Pinpoint the cell where the given text exists, returning its (x, y) midpoint coordinate. 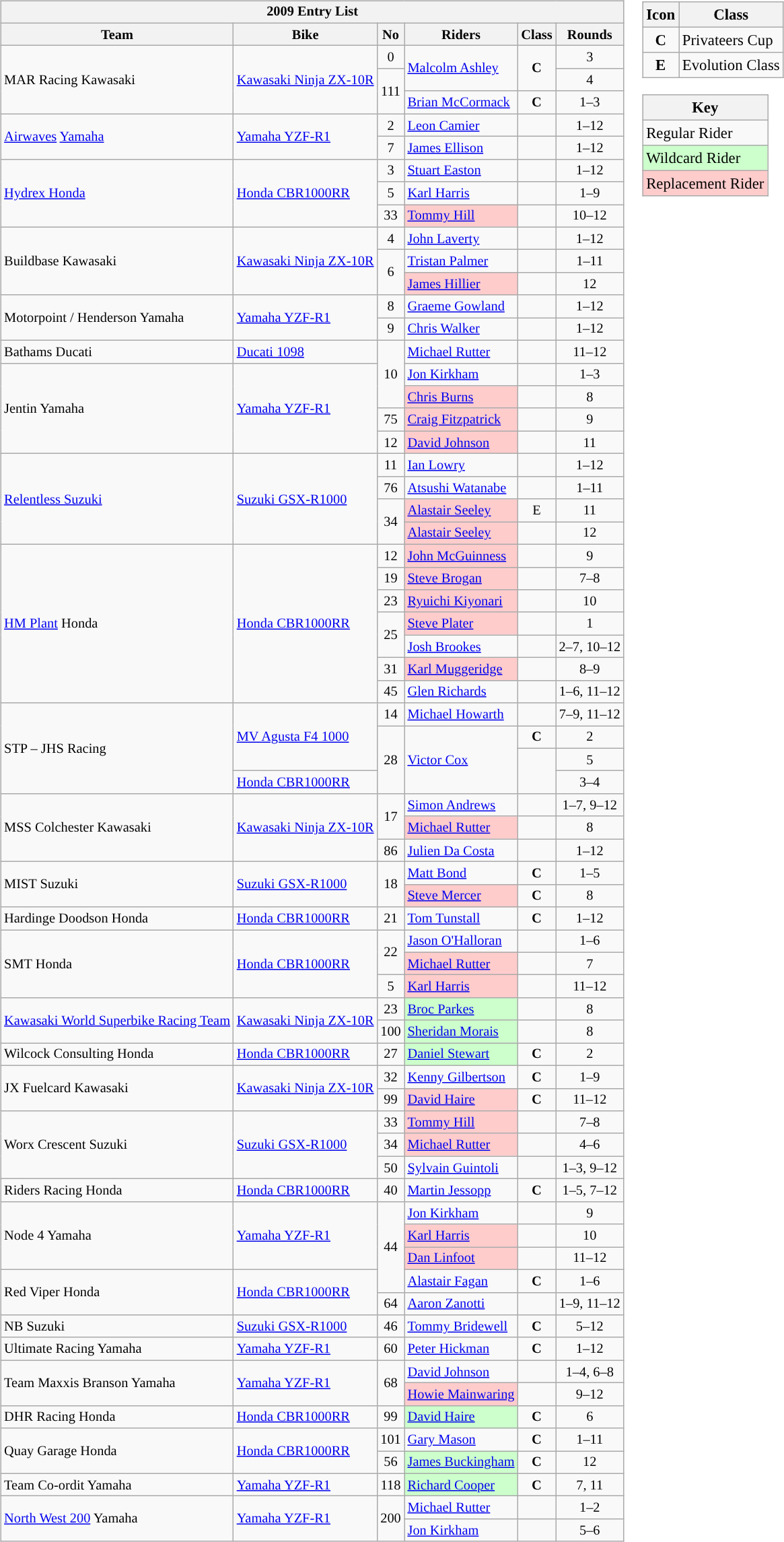
1–5, 7–12 (590, 1191)
JX Fuelcard Kawasaki (117, 1088)
Ian Lowry (462, 465)
Tristan Palmer (462, 261)
Jason O'Halloran (462, 941)
Worx Crescent Suzuki (117, 1145)
Privateers Cup (731, 40)
64 (390, 1304)
Chris Burns (462, 397)
14 (390, 714)
Wilcock Consulting Honda (117, 1054)
28 (390, 760)
Key (705, 107)
60 (390, 1349)
1–9, 11–12 (590, 1304)
7–9, 11–12 (590, 714)
Rounds (590, 34)
68 (390, 1383)
111 (390, 92)
Brian McCormack (462, 102)
75 (390, 420)
Malcolm Ashley (462, 69)
NB Suzuki (117, 1327)
40 (390, 1191)
HM Plant Honda (117, 624)
Steve Plater (462, 624)
44 (390, 1247)
John Laverty (462, 238)
Steve Brogan (462, 578)
Bike (306, 34)
Tommy Bridewell (462, 1327)
2–7, 10–12 (590, 646)
1–3, 9–12 (590, 1168)
200 (390, 1519)
3–4 (590, 782)
101 (390, 1440)
Hydrex Honda (117, 193)
Riders Racing Honda (117, 1191)
10–12 (590, 216)
46 (390, 1327)
Craig Fitzpatrick (462, 420)
Atsushi Watanabe (462, 488)
0 (390, 57)
56 (390, 1463)
Relentless Suzuki (117, 500)
Replacement Rider (705, 183)
Simon Andrews (462, 805)
John McGuinness (462, 556)
9–12 (590, 1395)
Wildcard Rider (705, 158)
19 (390, 578)
Alastair Fagan (462, 1281)
27 (390, 1054)
MAR Racing Kawasaki (117, 79)
James Ellison (462, 148)
2009 Entry List (312, 12)
Josh Brookes (462, 646)
Stuart Easton (462, 170)
Richard Cooper (462, 1485)
Karl Muggeridge (462, 669)
Kawasaki World Superbike Racing Team (117, 1021)
86 (390, 850)
Leon Camier (462, 125)
5–6 (590, 1531)
25 (390, 634)
8–9 (590, 669)
Riders (462, 34)
Julien Da Costa (462, 850)
Matt Bond (462, 873)
Chris Walker (462, 329)
4–6 (590, 1145)
Team Co-ordit Yamaha (117, 1485)
Michael Howarth (462, 714)
Node 4 Yamaha (117, 1235)
Daniel Stewart (462, 1054)
50 (390, 1168)
21 (390, 918)
Ducati 1098 (306, 351)
Bathams Ducati (117, 351)
31 (390, 669)
1–5 (590, 873)
James Hillier (462, 284)
32 (390, 1077)
Tom Tunstall (462, 918)
Glen Richards (462, 692)
118 (390, 1485)
Howie Mainwaring (462, 1395)
STP – JHS Racing (117, 749)
Gary Mason (462, 1440)
Airwaves Yamaha (117, 136)
45 (390, 692)
Team Maxxis Branson Yamaha (117, 1383)
Peter Hickman (462, 1349)
Ryuichi Kiyonari (462, 601)
Team (117, 34)
1 (590, 624)
James Buckingham (462, 1463)
DHR Racing Honda (117, 1417)
Motorpoint / Henderson Yamaha (117, 318)
22 (390, 952)
Jentin Yamaha (117, 408)
Red Viper Honda (117, 1292)
Steve Mercer (462, 896)
SMT Honda (117, 964)
Graeme Gowland (462, 306)
Hardinge Doodson Honda (117, 918)
Sylvain Guintoli (462, 1168)
Victor Cox (462, 760)
17 (390, 816)
Aaron Zanotti (462, 1304)
Buildbase Kawasaki (117, 261)
Kenny Gilbertson (462, 1077)
1–7, 9–12 (590, 805)
18 (390, 885)
Martin Jessopp (462, 1191)
Quay Garage Honda (117, 1450)
Ultimate Racing Yamaha (117, 1349)
Icon (661, 15)
Dan Linfoot (462, 1259)
Broc Parkes (462, 1009)
1–4, 6–8 (590, 1372)
No (390, 34)
Regular Rider (705, 133)
76 (390, 488)
MSS Colchester Kawasaki (117, 828)
North West 200 Yamaha (117, 1519)
5–12 (590, 1327)
MIST Suzuki (117, 885)
1–6, 11–12 (590, 692)
MV Agusta F4 1000 (306, 737)
Evolution Class (731, 65)
100 (390, 1032)
7, 11 (590, 1485)
Sheridan Morais (462, 1032)
1–2 (590, 1508)
